Detect which cell encompasses the target text, then output its [x, y] center coordinate. 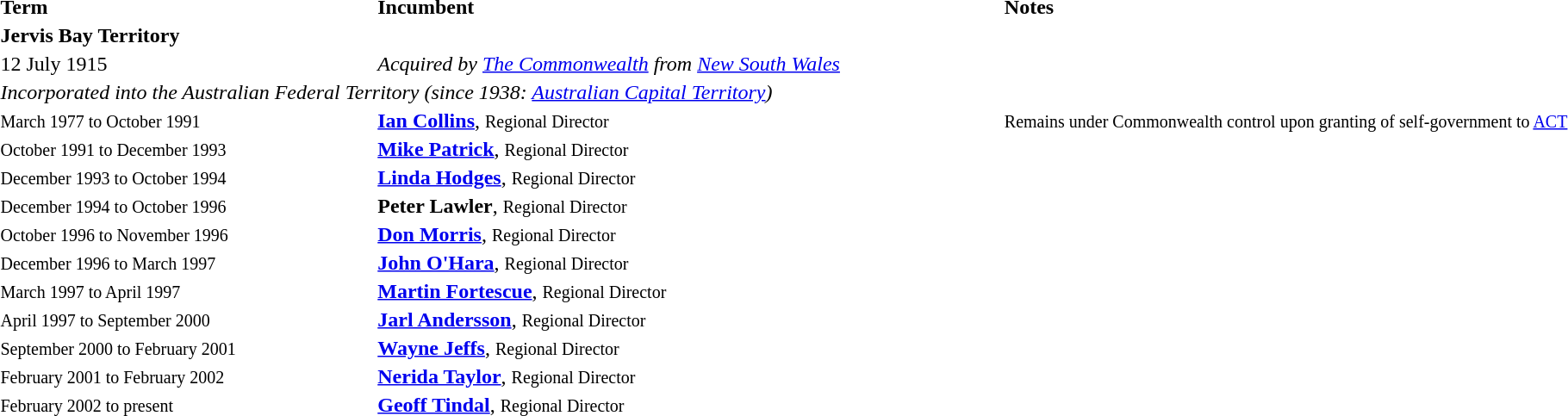
Martin Fortescue, Regional Director [689, 291]
Peter Lawler, Regional Director [689, 206]
Wayne Jeffs, Regional Director [689, 348]
Jarl Andersson, Regional Director [689, 320]
Acquired by The Commonwealth from New South Wales [689, 64]
Mike Patrick, Regional Director [689, 149]
Nerida Taylor, Regional Director [689, 376]
Ian Collins, Regional Director [689, 121]
Don Morris, Regional Director [689, 234]
Linda Hodges, Regional Director [689, 177]
John O'Hara, Regional Director [689, 263]
